Locate the cell with the specified text and output its (X, Y) center coordinate. 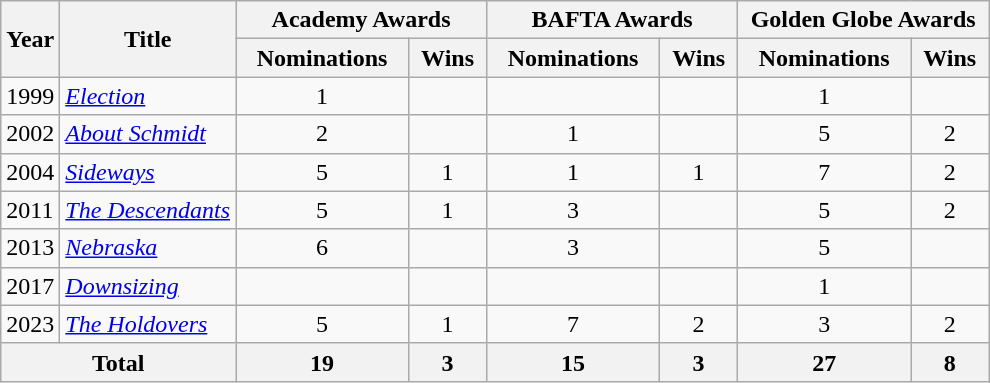
Year (30, 39)
Nebraska (148, 248)
Election (148, 96)
About Schmidt (148, 134)
2013 (30, 248)
19 (322, 362)
8 (950, 362)
BAFTA Awards (612, 20)
Academy Awards (362, 20)
2004 (30, 172)
2011 (30, 210)
2017 (30, 286)
Downsizing (148, 286)
2002 (30, 134)
Sideways (148, 172)
Title (148, 39)
27 (824, 362)
The Descendants (148, 210)
1999 (30, 96)
15 (574, 362)
2023 (30, 324)
Total (118, 362)
6 (322, 248)
Golden Globe Awards (864, 20)
The Holdovers (148, 324)
